From the cell containing the given text, extract its center point as (x, y) coordinate. 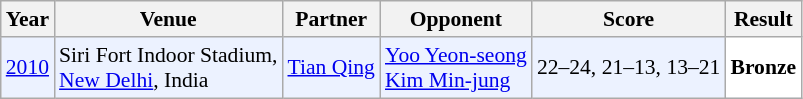
Venue (168, 19)
Partner (331, 19)
22–24, 21–13, 13–21 (629, 68)
Year (28, 19)
2010 (28, 68)
Result (763, 19)
Bronze (763, 68)
Score (629, 19)
Opponent (456, 19)
Tian Qing (331, 68)
Yoo Yeon-seong Kim Min-jung (456, 68)
Siri Fort Indoor Stadium,New Delhi, India (168, 68)
